Identify which cell holds the provided text, then report its (x, y) central coordinate. 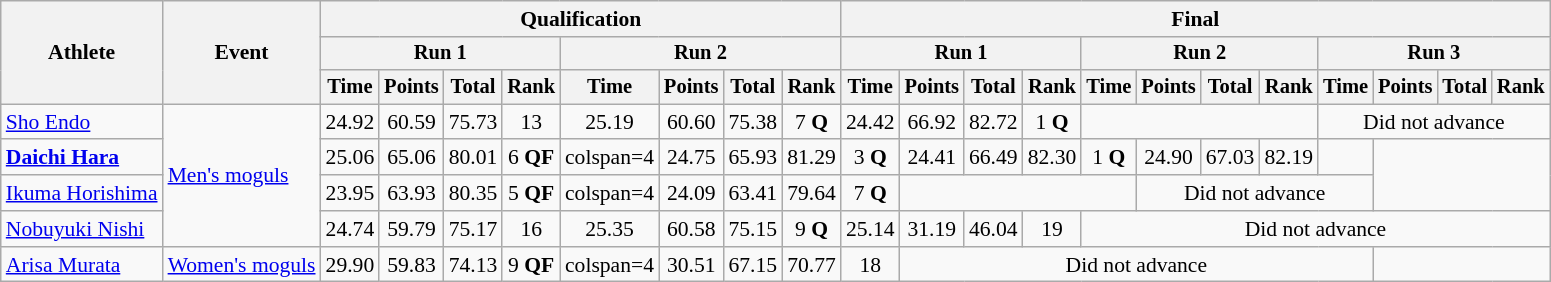
24.92 (350, 122)
80.01 (474, 158)
25.19 (610, 122)
Qualification (581, 19)
24.41 (932, 158)
25.06 (350, 158)
66.92 (932, 122)
Final (1196, 19)
75.15 (752, 229)
63.41 (752, 193)
60.58 (691, 229)
24.90 (1168, 158)
25.35 (610, 229)
65.93 (752, 158)
67.03 (1230, 158)
79.64 (812, 193)
60.60 (691, 122)
6 QF (531, 158)
65.06 (411, 158)
Men's moguls (242, 175)
23.95 (350, 193)
Run 3 (1434, 54)
Sho Endo (82, 122)
24.75 (691, 158)
63.93 (411, 193)
Event (242, 52)
59.79 (411, 229)
46.04 (994, 229)
75.38 (752, 122)
3 Q (870, 158)
5 QF (531, 193)
19 (1052, 229)
75.17 (474, 229)
Athlete (82, 52)
13 (531, 122)
24.74 (350, 229)
82.19 (1288, 158)
80.35 (474, 193)
66.49 (994, 158)
Ikuma Horishima (82, 193)
81.29 (812, 158)
60.59 (411, 122)
24.09 (691, 193)
9 Q (812, 229)
31.19 (932, 229)
75.73 (474, 122)
Daichi Hara (82, 158)
25.14 (870, 229)
Nobuyuki Nishi (82, 229)
82.30 (1052, 158)
16 (531, 229)
24.42 (870, 122)
82.72 (994, 122)
